Pinpoint the cell where the given text exists, returning its (x, y) midpoint coordinate. 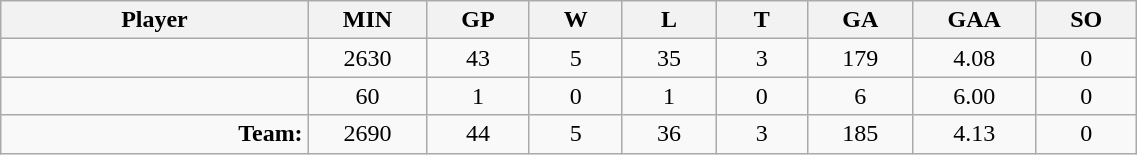
43 (478, 58)
44 (478, 134)
GA (860, 20)
2630 (368, 58)
W (576, 20)
T (762, 20)
185 (860, 134)
4.13 (974, 134)
Team: (154, 134)
SO (1086, 20)
MIN (368, 20)
179 (860, 58)
4.08 (974, 58)
6 (860, 96)
L (668, 20)
36 (668, 134)
Player (154, 20)
2690 (368, 134)
60 (368, 96)
35 (668, 58)
6.00 (974, 96)
GAA (974, 20)
GP (478, 20)
